Locate the cell with the specified text and output its (X, Y) center coordinate. 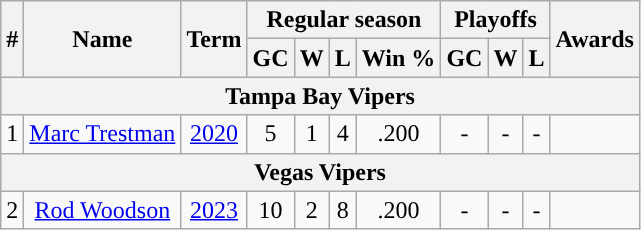
Name (102, 39)
Term (214, 39)
Rod Woodson (102, 210)
Win % (398, 58)
8 (342, 210)
# (12, 39)
5 (270, 134)
Regular season (344, 20)
Awards (594, 39)
4 (342, 134)
Playoffs (496, 20)
Vegas Vipers (320, 172)
2020 (214, 134)
Marc Trestman (102, 134)
Tampa Bay Vipers (320, 96)
2023 (214, 210)
10 (270, 210)
